Return [X, Y] of the center of cell containing provided text 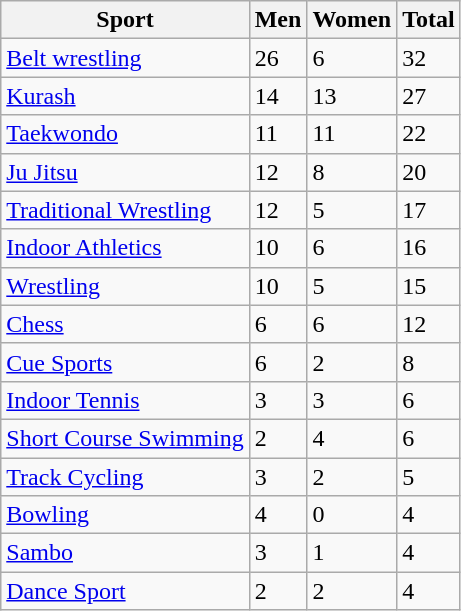
Sambo [125, 553]
20 [429, 172]
14 [278, 96]
Indoor Athletics [125, 248]
Chess [125, 324]
Bowling [125, 515]
22 [429, 134]
17 [429, 210]
Cue Sports [125, 362]
32 [429, 58]
0 [352, 515]
Track Cycling [125, 477]
26 [278, 58]
Taekwondo [125, 134]
15 [429, 286]
Total [429, 20]
Sport [125, 20]
Belt wrestling [125, 58]
Kurash [125, 96]
Traditional Wrestling [125, 210]
Wrestling [125, 286]
Women [352, 20]
27 [429, 96]
13 [352, 96]
1 [352, 553]
16 [429, 248]
Indoor Tennis [125, 400]
Ju Jitsu [125, 172]
Short Course Swimming [125, 438]
Men [278, 20]
Dance Sport [125, 591]
